Return the (x, y) coordinate for the center point of the cell that contains the specified text.  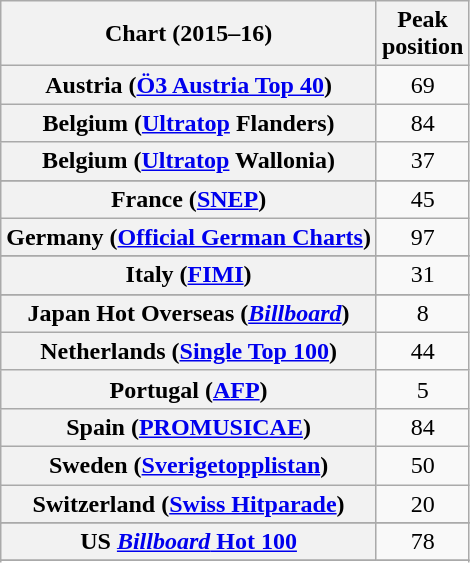
Peak position (422, 34)
69 (422, 85)
France (SNEP) (189, 199)
5 (422, 389)
Netherlands (Single Top 100) (189, 351)
31 (422, 275)
Austria (Ö3 Austria Top 40) (189, 85)
78 (422, 542)
45 (422, 199)
Belgium (Ultratop Flanders) (189, 123)
Chart (2015–16) (189, 34)
Italy (FIMI) (189, 275)
Japan Hot Overseas (Billboard) (189, 313)
Portugal (AFP) (189, 389)
37 (422, 161)
US Billboard Hot 100 (189, 542)
97 (422, 237)
Germany (Official German Charts) (189, 237)
Switzerland (Swiss Hitparade) (189, 503)
Spain (PROMUSICAE) (189, 427)
50 (422, 465)
8 (422, 313)
Belgium (Ultratop Wallonia) (189, 161)
Sweden (Sverigetopplistan) (189, 465)
44 (422, 351)
20 (422, 503)
